Output the [x, y] coordinate of the center of the cell containing the given text.  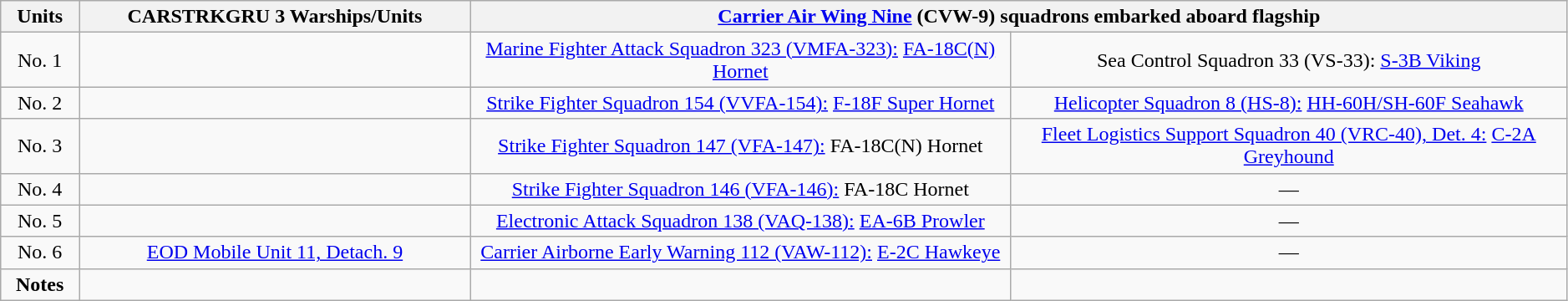
Notes [40, 284]
No. 1 [40, 60]
Units [40, 17]
Fleet Logistics Support Squadron 40 (VRC-40), Det. 4: C-2A Greyhound [1288, 145]
Marine Fighter Attack Squadron 323 (VMFA-323): FA-18C(N) Hornet [740, 60]
No. 4 [40, 189]
EOD Mobile Unit 11, Detach. 9 [276, 253]
Strike Fighter Squadron 154 (VVFA-154): F-18F Super Hornet [740, 103]
Sea Control Squadron 33 (VS-33): S-3B Viking [1288, 60]
Carrier Airborne Early Warning 112 (VAW-112): E-2C Hawkeye [740, 253]
Helicopter Squadron 8 (HS-8): HH-60H/SH-60F Seahawk [1288, 103]
No. 3 [40, 145]
No. 5 [40, 221]
Strike Fighter Squadron 146 (VFA-146): FA-18C Hornet [740, 189]
Carrier Air Wing Nine (CVW-9) squadrons embarked aboard flagship [1019, 17]
No. 2 [40, 103]
No. 6 [40, 253]
Strike Fighter Squadron 147 (VFA-147): FA-18C(N) Hornet [740, 145]
Electronic Attack Squadron 138 (VAQ-138): EA-6B Prowler [740, 221]
CARSTRKGRU 3 Warships/Units [276, 17]
